Output the [X, Y] coordinate of the center of the cell containing the given text.  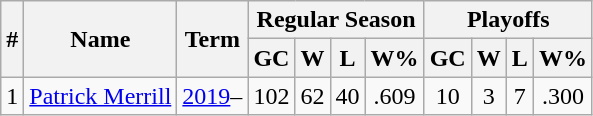
10 [448, 96]
Playoffs [508, 20]
# [12, 39]
62 [312, 96]
7 [520, 96]
Patrick Merrill [100, 96]
3 [488, 96]
.609 [394, 96]
1 [12, 96]
Name [100, 39]
.300 [562, 96]
Regular Season [336, 20]
102 [272, 96]
Term [212, 39]
40 [348, 96]
2019– [212, 96]
